For the text-containing cell, return its midpoint in (x, y) coordinate format. 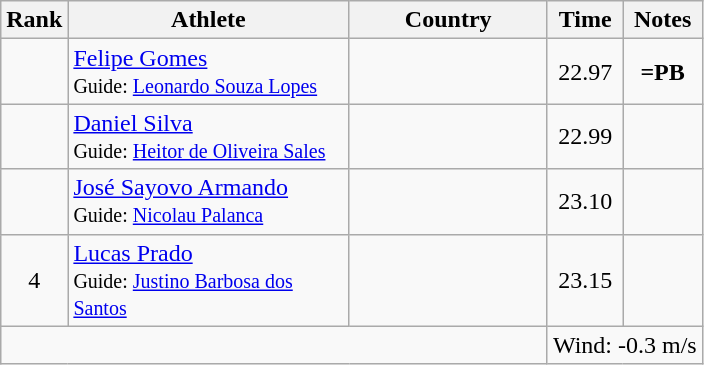
Felipe GomesGuide: Leonardo Souza Lopes (208, 72)
23.10 (584, 202)
Notes (662, 20)
4 (34, 280)
Country (448, 20)
22.99 (584, 136)
Athlete (208, 20)
22.97 (584, 72)
Rank (34, 20)
Wind: -0.3 m/s (624, 345)
José Sayovo ArmandoGuide: Nicolau Palanca (208, 202)
23.15 (584, 280)
Daniel SilvaGuide: Heitor de Oliveira Sales (208, 136)
=PB (662, 72)
Lucas PradoGuide: Justino Barbosa dos Santos (208, 280)
Time (584, 20)
